Locate the cell with the specified text and output its [X, Y] center coordinate. 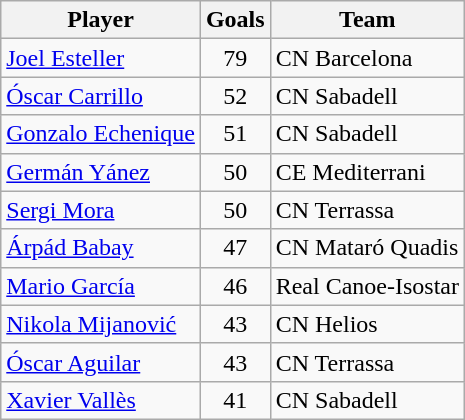
CN Mataró Quadis [367, 248]
Árpád Babay [101, 248]
52 [235, 96]
Germán Yánez [101, 172]
Joel Esteller [101, 58]
41 [235, 400]
Real Canoe-Isostar [367, 286]
79 [235, 58]
Sergi Mora [101, 210]
Mario García [101, 286]
46 [235, 286]
Player [101, 20]
Óscar Carrillo [101, 96]
CN Barcelona [367, 58]
Team [367, 20]
Gonzalo Echenique [101, 134]
Xavier Vallès [101, 400]
Nikola Mijanović [101, 324]
51 [235, 134]
Goals [235, 20]
CN Helios [367, 324]
Óscar Aguilar [101, 362]
CE Mediterrani [367, 172]
47 [235, 248]
